For the text-containing cell, return its midpoint in [x, y] coordinate format. 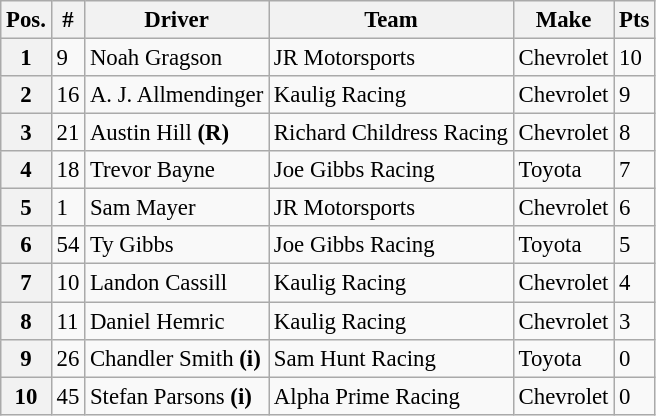
45 [68, 396]
Sam Hunt Racing [392, 358]
21 [68, 133]
Richard Childress Racing [392, 133]
Pos. [26, 20]
A. J. Allmendinger [177, 95]
Chandler Smith (i) [177, 358]
Sam Mayer [177, 208]
Ty Gibbs [177, 245]
18 [68, 170]
Driver [177, 20]
Daniel Hemric [177, 321]
Alpha Prime Racing [392, 396]
Trevor Bayne [177, 170]
16 [68, 95]
Noah Gragson [177, 58]
Make [563, 20]
Austin Hill (R) [177, 133]
54 [68, 245]
Landon Cassill [177, 283]
Pts [634, 20]
11 [68, 321]
Stefan Parsons (i) [177, 396]
Team [392, 20]
# [68, 20]
26 [68, 358]
2 [26, 95]
